Pinpoint the cell where the given text exists, returning its [x, y] midpoint coordinate. 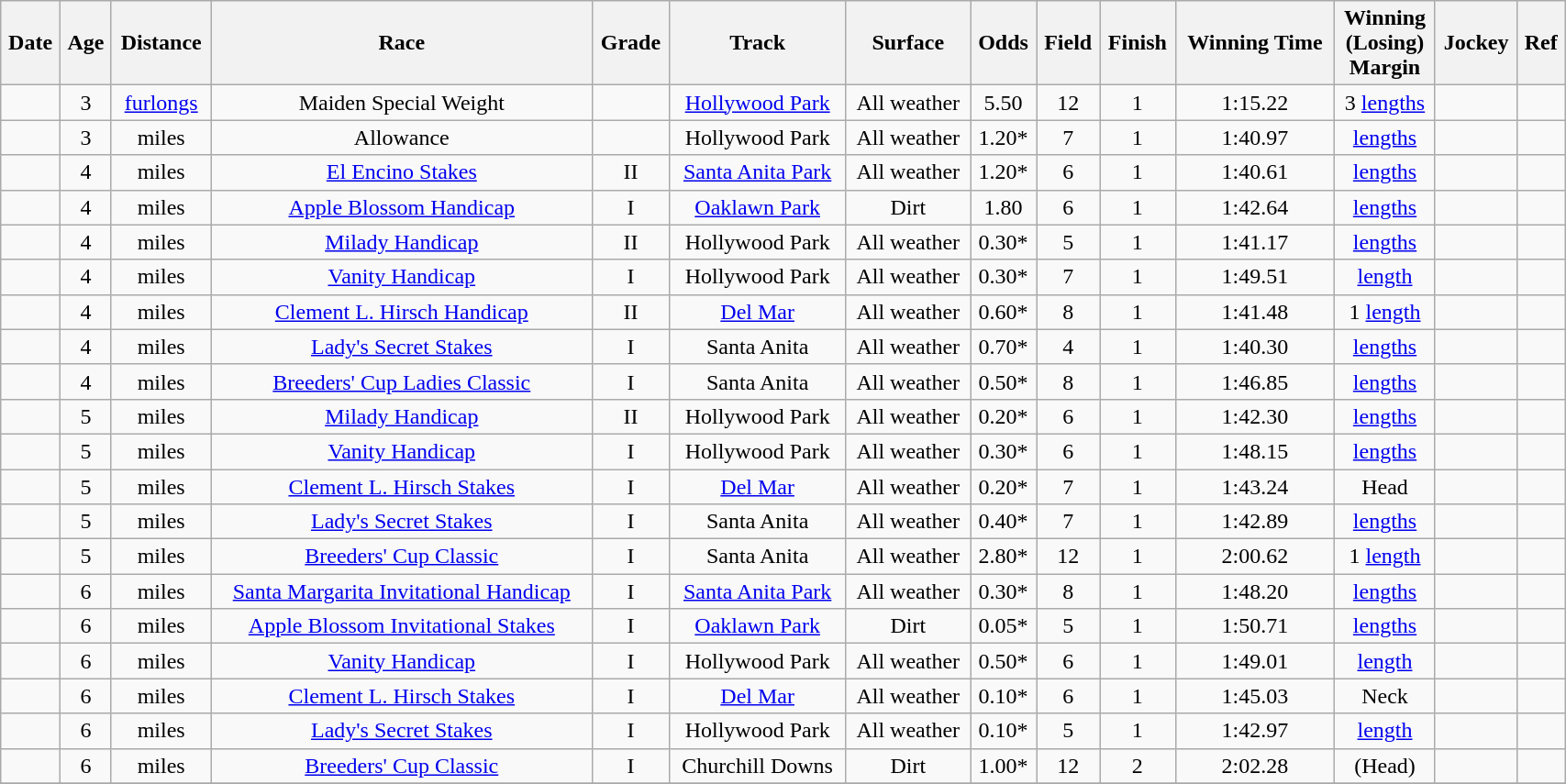
1:49.01 [1255, 661]
Grade [631, 43]
Maiden Special Weight [402, 103]
2:02.28 [1255, 766]
1:50.71 [1255, 626]
Field [1068, 43]
Distance [161, 43]
Race [402, 43]
Ref [1541, 43]
Santa Margarita Invitational Handicap [402, 591]
Clement L. Hirsch Handicap [402, 312]
Jockey [1476, 43]
El Encino Stakes [402, 172]
1:42.30 [1255, 416]
Churchill Downs [758, 766]
Date [31, 43]
0.40* [1004, 522]
2:00.62 [1255, 557]
1:40.61 [1255, 172]
1:40.30 [1255, 347]
Winning Time [1255, 43]
2 [1138, 766]
1.80 [1004, 207]
1:48.20 [1255, 591]
1:42.97 [1255, 731]
Allowance [402, 138]
0.05* [1004, 626]
Neck [1385, 696]
1:42.64 [1255, 207]
Finish [1138, 43]
1:43.24 [1255, 487]
Track [758, 43]
Age [85, 43]
3 lengths [1385, 103]
5.50 [1004, 103]
2.80* [1004, 557]
Apple Blossom Invitational Stakes [402, 626]
Winning(Losing)Margin [1385, 43]
0.70* [1004, 347]
Head [1385, 487]
furlongs [161, 103]
(Head) [1385, 766]
1:41.17 [1255, 242]
1:45.03 [1255, 696]
0.60* [1004, 312]
Apple Blossom Handicap [402, 207]
1:46.85 [1255, 381]
Odds [1004, 43]
1.00* [1004, 766]
Surface [908, 43]
1:48.15 [1255, 451]
1:49.51 [1255, 277]
1:42.89 [1255, 522]
1:15.22 [1255, 103]
Breeders' Cup Ladies Classic [402, 381]
1:41.48 [1255, 312]
1:40.97 [1255, 138]
